Return [x, y] of the center of cell containing provided text 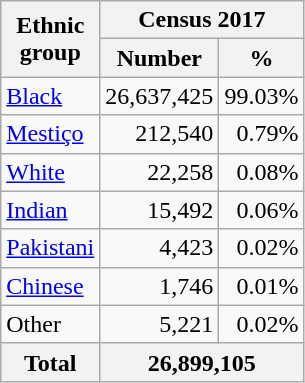
White [50, 172]
26,899,105 [202, 362]
212,540 [160, 134]
Census 2017 [202, 20]
Total [50, 362]
5,221 [160, 324]
15,492 [160, 210]
Mestiço [50, 134]
Other [50, 324]
Number [160, 58]
0.08% [262, 172]
Indian [50, 210]
26,637,425 [160, 96]
0.01% [262, 286]
0.79% [262, 134]
22,258 [160, 172]
4,423 [160, 248]
% [262, 58]
0.06% [262, 210]
Black [50, 96]
Pakistani [50, 248]
99.03% [262, 96]
1,746 [160, 286]
Chinese [50, 286]
Ethnicgroup [50, 39]
